Find where the given text appears and provide that cell's center as (x, y) coordinate. 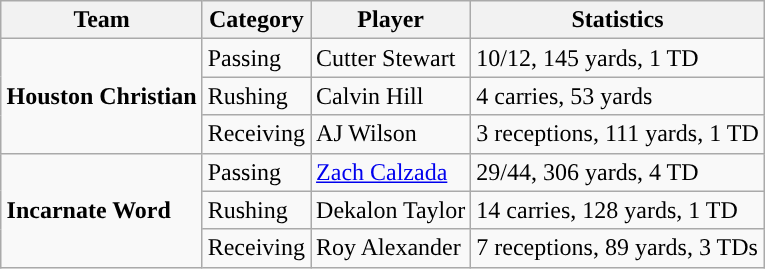
Cutter Stewart (391, 58)
AJ Wilson (391, 134)
Category (256, 20)
Dekalon Taylor (391, 210)
Houston Christian (102, 96)
Incarnate Word (102, 210)
14 carries, 128 yards, 1 TD (618, 210)
3 receptions, 111 yards, 1 TD (618, 134)
Roy Alexander (391, 248)
Zach Calzada (391, 172)
10/12, 145 yards, 1 TD (618, 58)
Statistics (618, 20)
7 receptions, 89 yards, 3 TDs (618, 248)
29/44, 306 yards, 4 TD (618, 172)
Team (102, 20)
4 carries, 53 yards (618, 96)
Player (391, 20)
Calvin Hill (391, 96)
